Pinpoint the cell where the given text exists, returning its [x, y] midpoint coordinate. 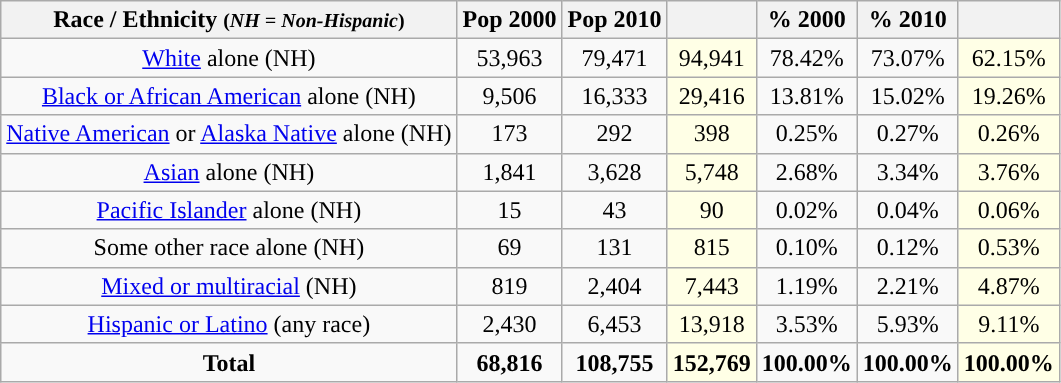
152,769 [712, 362]
2.68% [806, 172]
2.21% [908, 286]
0.10% [806, 248]
173 [510, 134]
0.27% [908, 134]
Black or African American alone (NH) [229, 96]
0.12% [908, 248]
0.25% [806, 134]
819 [510, 286]
Native American or Alaska Native alone (NH) [229, 134]
1,841 [510, 172]
3.53% [806, 324]
5,748 [712, 172]
69 [510, 248]
Mixed or multiracial (NH) [229, 286]
78.42% [806, 58]
% 2010 [908, 20]
0.53% [1008, 248]
3,628 [614, 172]
3.76% [1008, 172]
White alone (NH) [229, 58]
2,404 [614, 286]
5.93% [908, 324]
7,443 [712, 286]
13,918 [712, 324]
62.15% [1008, 58]
90 [712, 210]
53,963 [510, 58]
Pop 2010 [614, 20]
2,430 [510, 324]
79,471 [614, 58]
15 [510, 210]
94,941 [712, 58]
9.11% [1008, 324]
0.04% [908, 210]
29,416 [712, 96]
15.02% [908, 96]
6,453 [614, 324]
0.26% [1008, 134]
13.81% [806, 96]
4.87% [1008, 286]
292 [614, 134]
43 [614, 210]
Pop 2000 [510, 20]
Race / Ethnicity (NH = Non-Hispanic) [229, 20]
0.02% [806, 210]
Asian alone (NH) [229, 172]
19.26% [1008, 96]
Hispanic or Latino (any race) [229, 324]
0.06% [1008, 210]
1.19% [806, 286]
68,816 [510, 362]
Total [229, 362]
9,506 [510, 96]
398 [712, 134]
% 2000 [806, 20]
108,755 [614, 362]
3.34% [908, 172]
815 [712, 248]
Pacific Islander alone (NH) [229, 210]
131 [614, 248]
73.07% [908, 58]
16,333 [614, 96]
Some other race alone (NH) [229, 248]
